Scan for the cell matching the given text and deliver its [X, Y] coordinate at center. 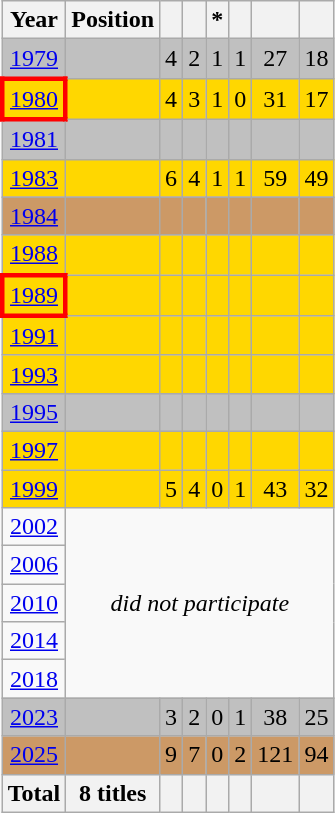
7 [194, 755]
2006 [34, 565]
1981 [34, 139]
2014 [34, 641]
2018 [34, 679]
94 [316, 755]
2010 [34, 603]
1995 [34, 412]
49 [316, 178]
32 [316, 489]
* [218, 20]
31 [276, 98]
1979 [34, 59]
121 [276, 755]
38 [276, 717]
5 [172, 489]
2023 [34, 717]
8 titles [113, 793]
9 [172, 755]
Year [34, 20]
27 [276, 59]
1984 [34, 216]
1993 [34, 374]
43 [276, 489]
1991 [34, 336]
1988 [34, 255]
1989 [34, 296]
6 [172, 178]
2025 [34, 755]
1997 [34, 450]
18 [316, 59]
Position [113, 20]
17 [316, 98]
2002 [34, 527]
Total [34, 793]
1999 [34, 489]
1980 [34, 98]
did not participate [200, 603]
1983 [34, 178]
59 [276, 178]
25 [316, 717]
